Provide the (X, Y) coordinate of the cell's center where the given text is located.  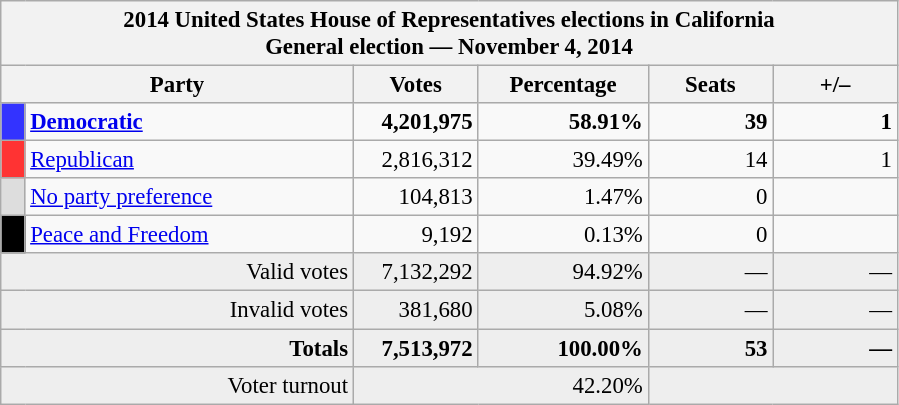
2014 United States House of Representatives elections in CaliforniaGeneral election — November 4, 2014 (450, 34)
Percentage (563, 85)
Seats (710, 85)
94.92% (563, 273)
Party (178, 85)
Democratic (189, 122)
9,192 (416, 235)
39 (710, 122)
58.91% (563, 122)
2,816,312 (416, 160)
0.13% (563, 235)
381,680 (416, 310)
53 (710, 348)
Totals (178, 348)
+/– (836, 85)
No party preference (189, 197)
14 (710, 160)
Peace and Freedom (189, 235)
Republican (189, 160)
Votes (416, 85)
1.47% (563, 197)
39.49% (563, 160)
104,813 (416, 197)
42.20% (500, 385)
7,132,292 (416, 273)
5.08% (563, 310)
Invalid votes (178, 310)
4,201,975 (416, 122)
100.00% (563, 348)
Valid votes (178, 273)
7,513,972 (416, 348)
Voter turnout (178, 385)
